For the text-containing cell, return its midpoint in (x, y) coordinate format. 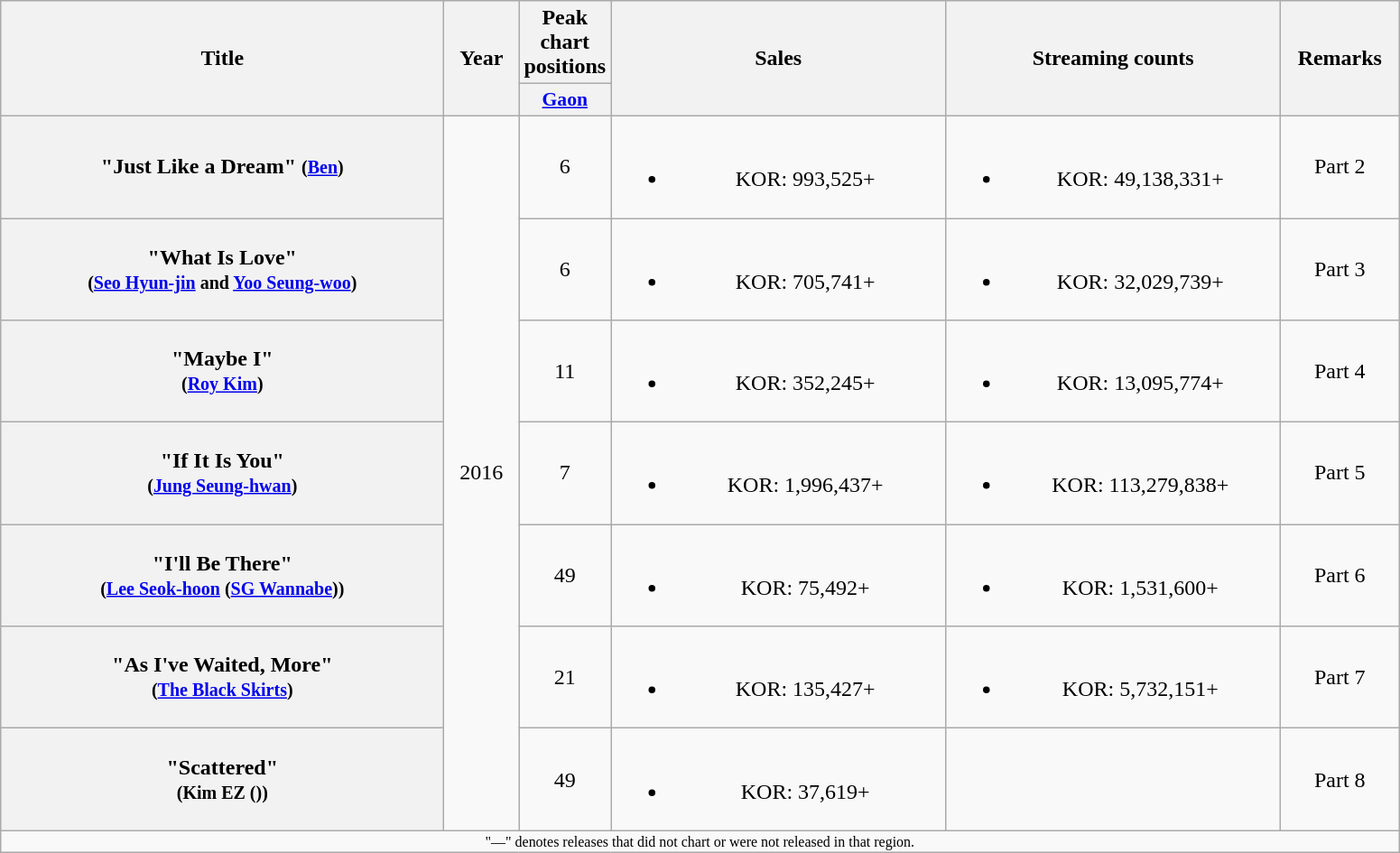
KOR: 37,619+ (778, 780)
Part 8 (1340, 780)
21 (565, 677)
Part 3 (1340, 269)
KOR: 75,492+ (778, 576)
KOR: 993,525+ (778, 166)
KOR: 1,996,437+ (778, 473)
Part 7 (1340, 677)
Remarks (1340, 59)
Part 5 (1340, 473)
Part 4 (1340, 372)
KOR: 135,427+ (778, 677)
"As I've Waited, More"(The Black Skirts) (222, 677)
KOR: 13,095,774+ (1114, 372)
Part 6 (1340, 576)
"Scattered"(Kim EZ ()) (222, 780)
KOR: 5,732,151+ (1114, 677)
"What Is Love"(Seo Hyun-jin and Yoo Seung-woo) (222, 269)
"Just Like a Dream" (Ben) (222, 166)
"If It Is You"(Jung Seung-hwan) (222, 473)
KOR: 352,245+ (778, 372)
KOR: 32,029,739+ (1114, 269)
Part 2 (1340, 166)
Gaon (565, 100)
KOR: 49,138,331+ (1114, 166)
KOR: 113,279,838+ (1114, 473)
KOR: 705,741+ (778, 269)
2016 (482, 473)
KOR: 1,531,600+ (1114, 576)
"—" denotes releases that did not chart or were not released in that region. (700, 841)
Streaming counts (1114, 59)
"I'll Be There"(Lee Seok-hoon (SG Wannabe)) (222, 576)
11 (565, 372)
7 (565, 473)
Peak chart positions (565, 42)
Title (222, 59)
Year (482, 59)
"Maybe I"(Roy Kim) (222, 372)
Sales (778, 59)
